Capture the cell that displays the provided text and extract its [X, Y] central coordinate. 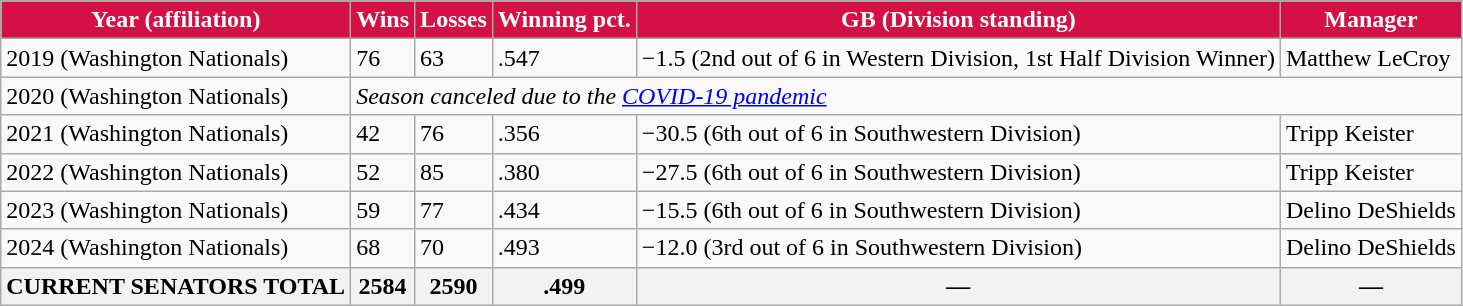
52 [383, 172]
−27.5 (6th out of 6 in Southwestern Division) [958, 172]
68 [383, 248]
Year (affiliation) [176, 20]
Wins [383, 20]
85 [454, 172]
GB (Division standing) [958, 20]
−30.5 (6th out of 6 in Southwestern Division) [958, 134]
Winning pct. [564, 20]
2590 [454, 286]
Matthew LeCroy [1370, 58]
70 [454, 248]
2019 (Washington Nationals) [176, 58]
2023 (Washington Nationals) [176, 210]
Manager [1370, 20]
−15.5 (6th out of 6 in Southwestern Division) [958, 210]
Season canceled due to the COVID-19 pandemic [906, 96]
−1.5 (2nd out of 6 in Western Division, 1st Half Division Winner) [958, 58]
2584 [383, 286]
63 [454, 58]
2022 (Washington Nationals) [176, 172]
.547 [564, 58]
2021 (Washington Nationals) [176, 134]
42 [383, 134]
.434 [564, 210]
CURRENT SENATORS TOTAL [176, 286]
Losses [454, 20]
.499 [564, 286]
77 [454, 210]
.380 [564, 172]
2024 (Washington Nationals) [176, 248]
.356 [564, 134]
2020 (Washington Nationals) [176, 96]
−12.0 (3rd out of 6 in Southwestern Division) [958, 248]
59 [383, 210]
.493 [564, 248]
